Scan for the cell matching the given text and deliver its (x, y) coordinate at center. 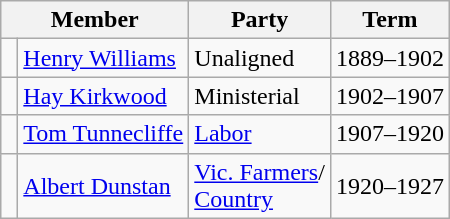
Albert Dunstan (104, 186)
Labor (260, 134)
Ministerial (260, 96)
1889–1902 (390, 58)
1920–1927 (390, 186)
Unaligned (260, 58)
Hay Kirkwood (104, 96)
Vic. Farmers/Country (260, 186)
1902–1907 (390, 96)
1907–1920 (390, 134)
Henry Williams (104, 58)
Member (95, 20)
Tom Tunnecliffe (104, 134)
Party (260, 20)
Term (390, 20)
